Search for the cell housing the specified text and yield its [X, Y] center coordinate. 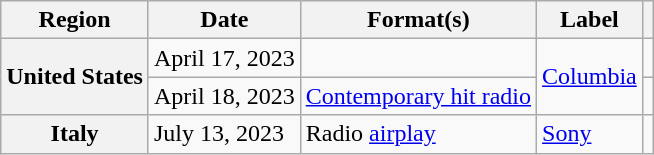
July 13, 2023 [224, 134]
Radio airplay [418, 134]
Region [75, 20]
April 18, 2023 [224, 96]
Contemporary hit radio [418, 96]
Format(s) [418, 20]
Label [590, 20]
Sony [590, 134]
Italy [75, 134]
Columbia [590, 77]
April 17, 2023 [224, 58]
Date [224, 20]
United States [75, 77]
